Scan for the cell matching the given text and deliver its (x, y) coordinate at center. 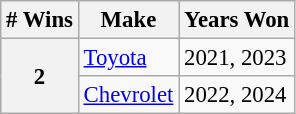
Toyota (128, 58)
2 (40, 76)
# Wins (40, 20)
Chevrolet (128, 95)
Make (128, 20)
2022, 2024 (237, 95)
2021, 2023 (237, 58)
Years Won (237, 20)
